Output the [X, Y] coordinate of the center of the cell containing the given text.  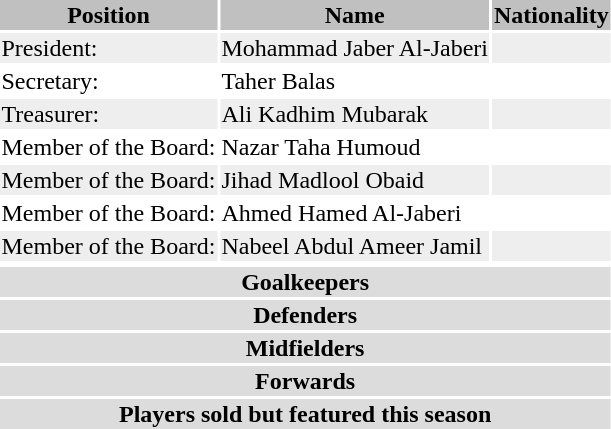
Nazar Taha Humoud [355, 147]
Players sold but featured this season [305, 414]
Midfielders [305, 348]
Nationality [552, 15]
Jihad Madlool Obaid [355, 180]
Defenders [305, 315]
Ahmed Hamed Al-Jaberi [355, 213]
Secretary: [108, 81]
Ali Kadhim Mubarak [355, 114]
Name [355, 15]
Taher Balas [355, 81]
Mohammad Jaber Al-Jaberi [355, 48]
Goalkeepers [305, 282]
Position [108, 15]
Nabeel Abdul Ameer Jamil [355, 246]
Forwards [305, 381]
President: [108, 48]
Treasurer: [108, 114]
